Return the [x, y] coordinate for the center point of the cell that contains the specified text.  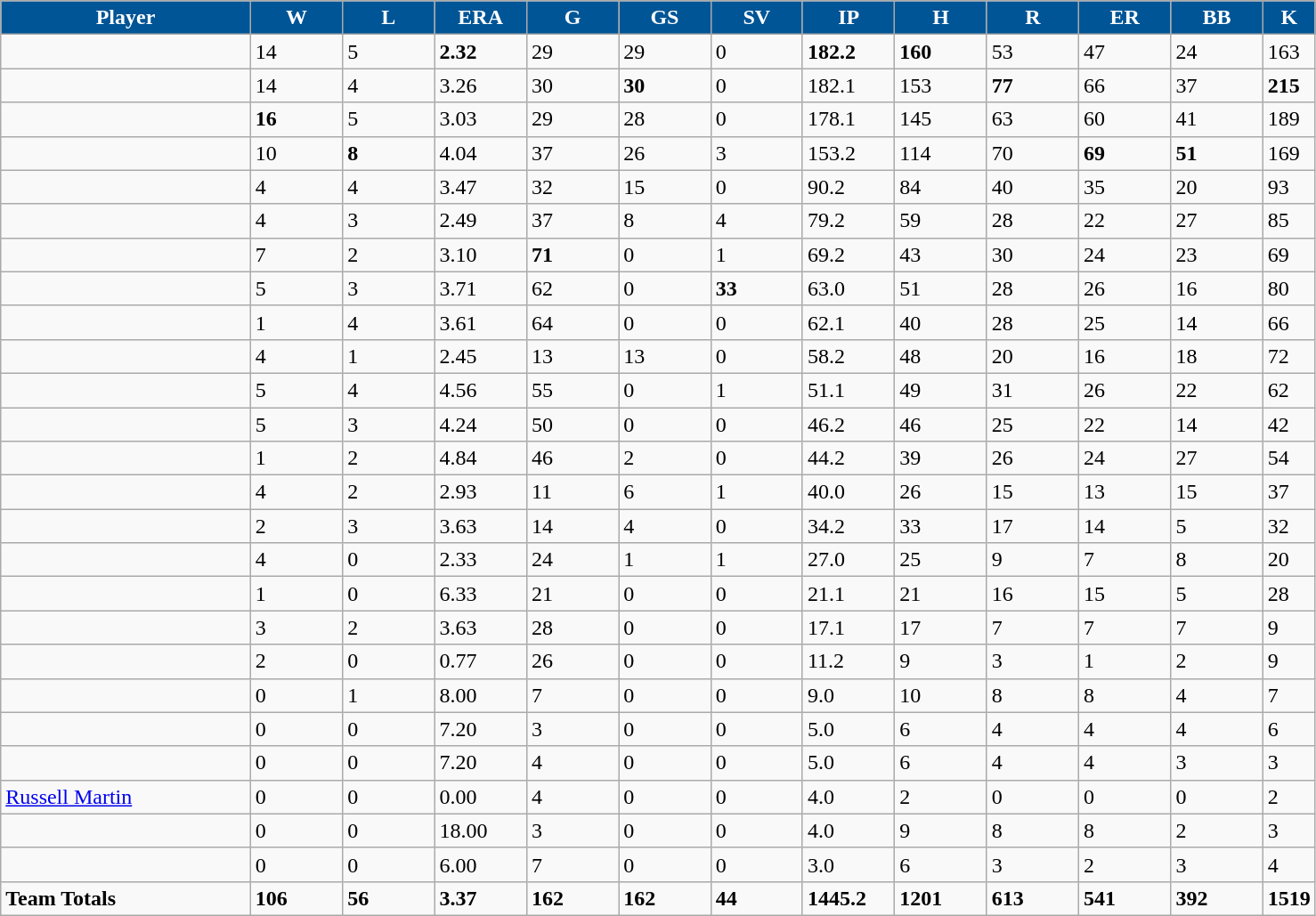
182.1 [848, 85]
153 [940, 85]
9.0 [848, 695]
60 [1125, 119]
11.2 [848, 661]
56 [388, 898]
72 [1289, 356]
85 [1289, 221]
3.10 [481, 255]
64 [572, 322]
41 [1216, 119]
79.2 [848, 221]
63 [1033, 119]
W [296, 18]
23 [1216, 255]
59 [940, 221]
R [1033, 18]
613 [1033, 898]
69.2 [848, 255]
BB [1216, 18]
31 [1033, 390]
Player [126, 18]
H [940, 18]
6.00 [481, 864]
35 [1125, 187]
160 [940, 52]
49 [940, 390]
84 [940, 187]
Russell Martin [126, 797]
70 [1033, 153]
44.2 [848, 458]
215 [1289, 85]
3.71 [481, 288]
71 [572, 255]
51.1 [848, 390]
114 [940, 153]
55 [572, 390]
0.77 [481, 661]
42 [1289, 425]
8.00 [481, 695]
93 [1289, 187]
392 [1216, 898]
21.1 [848, 594]
ERA [481, 18]
44 [757, 898]
541 [1125, 898]
2.45 [481, 356]
3.03 [481, 119]
80 [1289, 288]
1201 [940, 898]
48 [940, 356]
178.1 [848, 119]
G [572, 18]
40.0 [848, 492]
189 [1289, 119]
GS [664, 18]
2.32 [481, 52]
2.33 [481, 560]
3.0 [848, 864]
2.93 [481, 492]
50 [572, 425]
4.84 [481, 458]
106 [296, 898]
SV [757, 18]
18 [1216, 356]
77 [1033, 85]
34.2 [848, 526]
3.26 [481, 85]
L [388, 18]
2.49 [481, 221]
54 [1289, 458]
169 [1289, 153]
53 [1033, 52]
17.1 [848, 628]
90.2 [848, 187]
62.1 [848, 322]
39 [940, 458]
182.2 [848, 52]
3.61 [481, 322]
46.2 [848, 425]
63.0 [848, 288]
Team Totals [126, 898]
K [1289, 18]
153.2 [848, 153]
0.00 [481, 797]
1519 [1289, 898]
11 [572, 492]
47 [1125, 52]
18.00 [481, 831]
145 [940, 119]
IP [848, 18]
1445.2 [848, 898]
4.24 [481, 425]
4.56 [481, 390]
163 [1289, 52]
6.33 [481, 594]
43 [940, 255]
3.47 [481, 187]
4.04 [481, 153]
3.37 [481, 898]
ER [1125, 18]
27.0 [848, 560]
58.2 [848, 356]
